Identify which cell holds the provided text, then report its [X, Y] central coordinate. 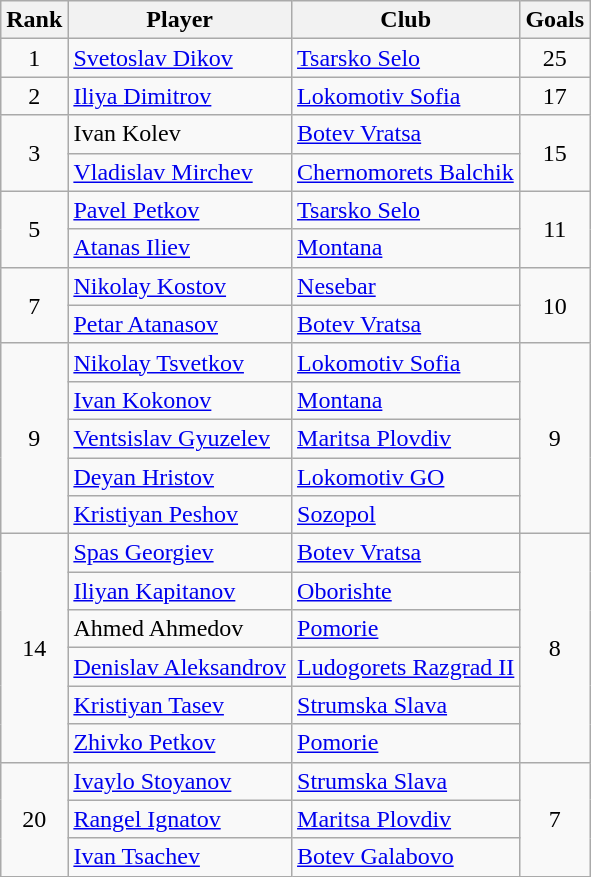
Chernomorets Balchik [406, 172]
Oborishte [406, 591]
Nesebar [406, 286]
Ivan Tsachev [180, 857]
Ludogorets Razgrad II [406, 667]
Ventsislav Gyuzelev [180, 438]
Ivan Kolev [180, 134]
8 [555, 648]
Iliyan Kapitanov [180, 591]
15 [555, 153]
11 [555, 229]
Nikolay Tsvetkov [180, 362]
Denislav Aleksandrov [180, 667]
20 [34, 819]
Kristiyan Peshov [180, 515]
Vladislav Mirchev [180, 172]
17 [555, 96]
1 [34, 58]
Kristiyan Tasev [180, 705]
Svetoslav Dikov [180, 58]
Botev Galabovo [406, 857]
Iliya Dimitrov [180, 96]
10 [555, 305]
Rank [34, 20]
Ahmed Ahmedov [180, 629]
Club [406, 20]
14 [34, 648]
Player [180, 20]
3 [34, 153]
Spas Georgiev [180, 553]
Nikolay Kostov [180, 286]
Lokomotiv GO [406, 477]
Ivan Kokonov [180, 400]
Zhivko Petkov [180, 743]
5 [34, 229]
Sozopol [406, 515]
25 [555, 58]
2 [34, 96]
Atanas Iliev [180, 248]
Goals [555, 20]
Deyan Hristov [180, 477]
Petar Atanasov [180, 324]
Rangel Ignatov [180, 819]
Pavel Petkov [180, 210]
Ivaylo Stoyanov [180, 781]
